Return the (x, y) coordinate for the center point of the cell that contains the specified text.  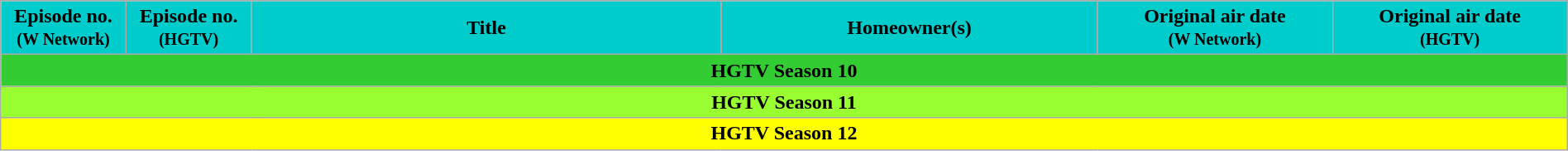
HGTV Season 11 (784, 102)
Original air date(HGTV) (1450, 28)
Original air date(W Network) (1215, 28)
Episode no.(HGTV) (189, 28)
Homeowner(s) (910, 28)
Episode no.(W Network) (64, 28)
HGTV Season 10 (784, 71)
HGTV Season 12 (784, 134)
Title (486, 28)
